Capture the cell that displays the provided text and extract its [x, y] central coordinate. 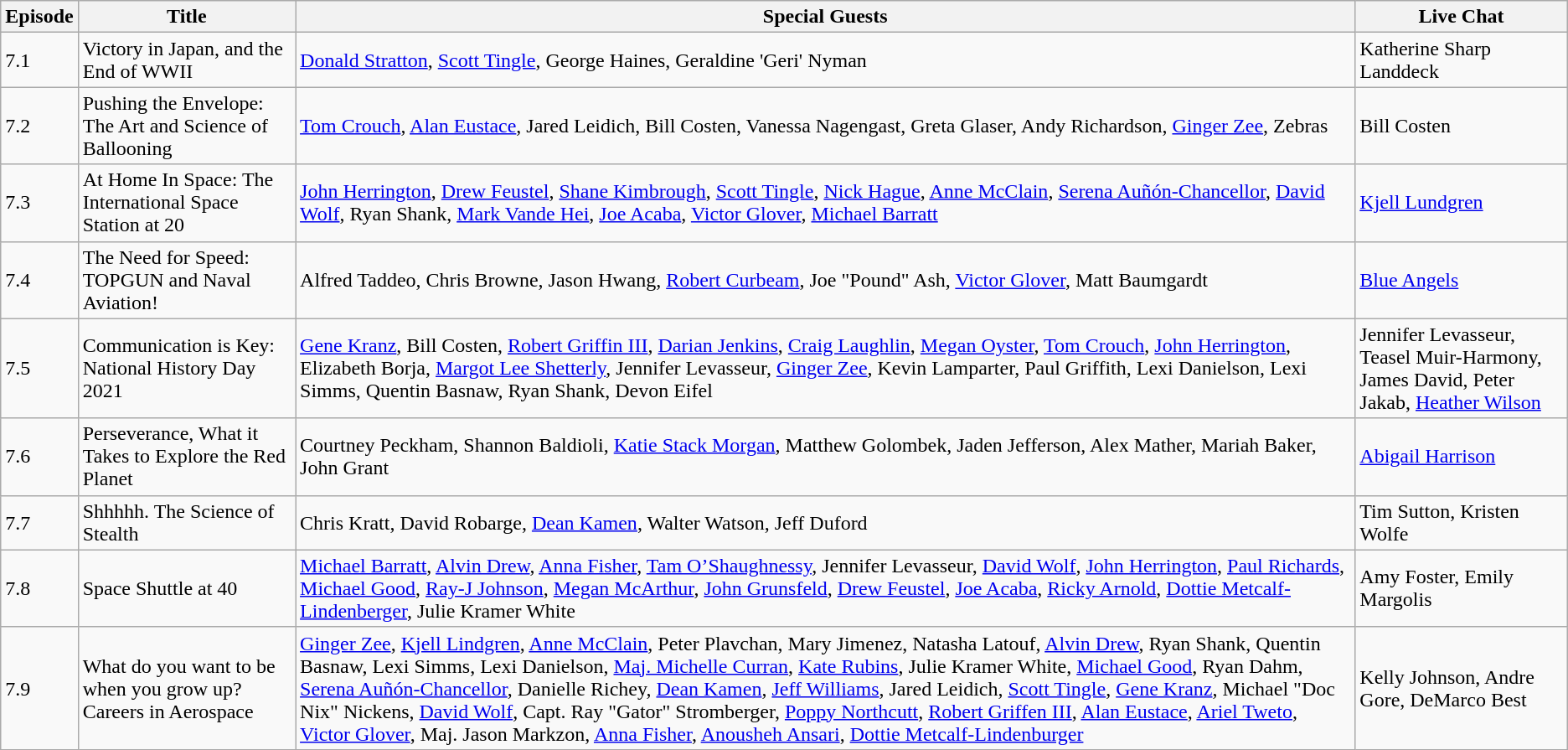
Kjell Lundgren [1461, 203]
7.3 [39, 203]
Abigail Harrison [1461, 457]
Blue Angels [1461, 280]
Pushing the Envelope: The Art and Science of Ballooning [186, 126]
Episode [39, 17]
Special Guests [826, 17]
Kelly Johnson, Andre Gore, DeMarco Best [1461, 688]
Space Shuttle at 40 [186, 588]
Katherine Sharp Landdeck [1461, 60]
Alfred Taddeo, Chris Browne, Jason Hwang, Robert Curbeam, Joe "Pound" Ash, Victor Glover, Matt Baumgardt [826, 280]
Jennifer Levasseur, Teasel Muir-Harmony, James David, Peter Jakab, Heather Wilson [1461, 369]
Live Chat [1461, 17]
7.9 [39, 688]
Courtney Peckham, Shannon Baldioli, Katie Stack Morgan, Matthew Golombek, Jaden Jefferson, Alex Mather, Mariah Baker, John Grant [826, 457]
Tim Sutton, Kristen Wolfe [1461, 523]
Tom Crouch, Alan Eustace, Jared Leidich, Bill Costen, Vanessa Nagengast, Greta Glaser, Andy Richardson, Ginger Zee, Zebras [826, 126]
The Need for Speed: TOPGUN and Naval Aviation! [186, 280]
Shhhhh. The Science of Stealth [186, 523]
Amy Foster, Emily Margolis [1461, 588]
Title [186, 17]
Communication is Key: National History Day 2021 [186, 369]
At Home In Space: The International Space Station at 20 [186, 203]
Donald Stratton, Scott Tingle, George Haines, Geraldine 'Geri' Nyman [826, 60]
7.7 [39, 523]
Victory in Japan, and the End of WWII [186, 60]
What do you want to be when you grow up? Careers in Aerospace [186, 688]
7.1 [39, 60]
7.2 [39, 126]
7.5 [39, 369]
Chris Kratt, David Robarge, Dean Kamen, Walter Watson, Jeff Duford [826, 523]
Bill Costen [1461, 126]
Perseverance, What it Takes to Explore the Red Planet [186, 457]
7.4 [39, 280]
7.8 [39, 588]
7.6 [39, 457]
